Capture the cell that displays the provided text and extract its (x, y) central coordinate. 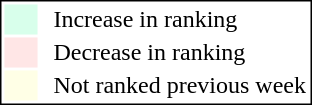
Increase in ranking (180, 19)
Decrease in ranking (180, 53)
Not ranked previous week (180, 85)
